Output the (x, y) coordinate of the center of the cell containing the given text.  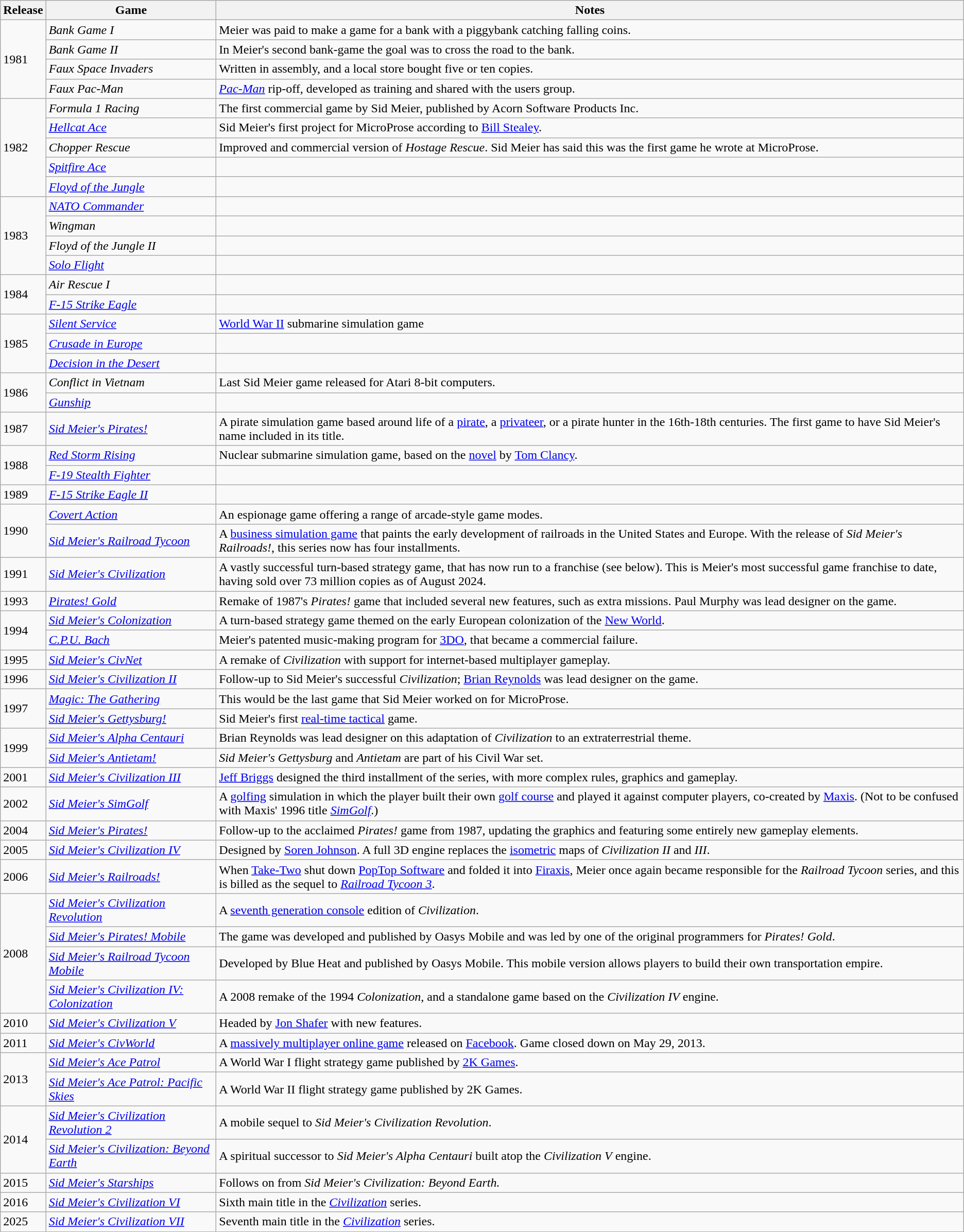
F-19 Stealth Fighter (131, 475)
1984 (23, 295)
1982 (23, 147)
Floyd of the Jungle (131, 186)
1987 (23, 429)
Wingman (131, 226)
1999 (23, 748)
NATO Commander (131, 206)
Headed by Jon Shafer with new features. (590, 1023)
1986 (23, 392)
Sid Meier's Railroads! (131, 877)
In Meier's second bank-game the goal was to cross the road to the bank. (590, 49)
Written in assembly, and a local store bought five or ten copies. (590, 69)
Pirates! Gold (131, 601)
A remake of Civilization with support for internet-based multiplayer gameplay. (590, 660)
Jeff Briggs designed the third installment of the series, with more complex rules, graphics and gameplay. (590, 777)
1997 (23, 709)
Crusade in Europe (131, 344)
2025 (23, 1222)
2014 (23, 1139)
Sid Meier's Alpha Centauri (131, 738)
The game was developed and published by Oasys Mobile and was led by one of the original programmers for Pirates! Gold. (590, 936)
1981 (23, 59)
Nuclear submarine simulation game, based on the novel by Tom Clancy. (590, 455)
Sid Meier's Civilization VII (131, 1222)
Floyd of the Jungle II (131, 246)
Sid Meier's Ace Patrol (131, 1063)
Sid Meier's Civilization III (131, 777)
2010 (23, 1023)
1995 (23, 660)
1983 (23, 235)
Conflict in Vietnam (131, 383)
2004 (23, 830)
2006 (23, 877)
Sid Meier's Railroad Tycoon Mobile (131, 963)
This would be the last game that Sid Meier worked on for MicroProse. (590, 699)
1994 (23, 630)
F-15 Strike Eagle (131, 304)
The first commercial game by Sid Meier, published by Acorn Software Products Inc. (590, 108)
Solo Flight (131, 265)
Release (23, 10)
Sid Meier's Gettysburg and Antietam are part of his Civil War set. (590, 758)
Sid Meier's Pirates! Mobile (131, 936)
Sid Meier's Civilization IV (131, 850)
Chopper Rescue (131, 147)
Sid Meier's Civilization Revolution 2 (131, 1123)
A World War I flight strategy game published by 2K Games. (590, 1063)
Sid Meier's first project for MicroProse according to Bill Stealey. (590, 128)
Remake of 1987's Pirates! game that included several new features, such as extra missions. Paul Murphy was lead designer on the game. (590, 601)
F-15 Strike Eagle II (131, 494)
Magic: The Gathering (131, 699)
1985 (23, 344)
1991 (23, 574)
Sid Meier's Colonization (131, 621)
Faux Pac-Man (131, 89)
Sid Meier's Civilization IV: Colonization (131, 997)
Meier's patented music-making program for 3DO, that became a commercial failure. (590, 640)
2013 (23, 1080)
Pac-Man rip-off, developed as training and shared with the users group. (590, 89)
Sixth main title in the Civilization series. (590, 1202)
Sid Meier's Ace Patrol: Pacific Skies (131, 1089)
A seventh generation console edition of Civilization. (590, 910)
Decision in the Desert (131, 363)
Follows on from Sid Meier's Civilization: Beyond Earth. (590, 1183)
Sid Meier's Gettysburg! (131, 718)
Bank Game II (131, 49)
1990 (23, 531)
Bank Game I (131, 30)
1988 (23, 465)
Sid Meier's Civilization II (131, 679)
Follow-up to the acclaimed Pirates! game from 1987, updating the graphics and featuring some entirely new gameplay elements. (590, 830)
Sid Meier's Civilization Revolution (131, 910)
2015 (23, 1183)
Formula 1 Racing (131, 108)
Gunship (131, 402)
Improved and commercial version of Hostage Rescue. Sid Meier has said this was the first game he wrote at MicroProse. (590, 147)
Silent Service (131, 324)
2002 (23, 803)
2008 (23, 953)
Faux Space Invaders (131, 69)
World War II submarine simulation game (590, 324)
A turn-based strategy game themed on the early European colonization of the New World. (590, 621)
Sid Meier's CivWorld (131, 1043)
A 2008 remake of the 1994 Colonization, and a standalone game based on the Civilization IV engine. (590, 997)
Air Rescue I (131, 285)
Developed by Blue Heat and published by Oasys Mobile. This mobile version allows players to build their own transportation empire. (590, 963)
2011 (23, 1043)
Brian Reynolds was lead designer on this adaptation of Civilization to an extraterrestrial theme. (590, 738)
C.P.U. Bach (131, 640)
Follow-up to Sid Meier's successful Civilization; Brian Reynolds was lead designer on the game. (590, 679)
A World War II flight strategy game published by 2K Games. (590, 1089)
Sid Meier's CivNet (131, 660)
A spiritual successor to Sid Meier's Alpha Centauri built atop the Civilization V engine. (590, 1156)
A mobile sequel to Sid Meier's Civilization Revolution. (590, 1123)
Sid Meier's Civilization (131, 574)
Meier was paid to make a game for a bank with a piggybank catching falling coins. (590, 30)
Notes (590, 10)
Sid Meier's SimGolf (131, 803)
1996 (23, 679)
1993 (23, 601)
Red Storm Rising (131, 455)
2001 (23, 777)
Sid Meier's first real-time tactical game. (590, 718)
Seventh main title in the Civilization series. (590, 1222)
Sid Meier's Civilization VI (131, 1202)
Sid Meier's Civilization V (131, 1023)
An espionage game offering a range of arcade-style game modes. (590, 514)
Hellcat Ace (131, 128)
Sid Meier's Antietam! (131, 758)
Last Sid Meier game released for Atari 8-bit computers. (590, 383)
2016 (23, 1202)
Sid Meier's Railroad Tycoon (131, 541)
2005 (23, 850)
Game (131, 10)
1989 (23, 494)
A massively multiplayer online game released on Facebook. Game closed down on May 29, 2013. (590, 1043)
Sid Meier's Civilization: Beyond Earth (131, 1156)
Designed by Soren Johnson. A full 3D engine replaces the isometric maps of Civilization II and III. (590, 850)
Spitfire Ace (131, 167)
Sid Meier's Starships (131, 1183)
Covert Action (131, 514)
